Output the [X, Y] coordinate of the center of the cell containing the given text.  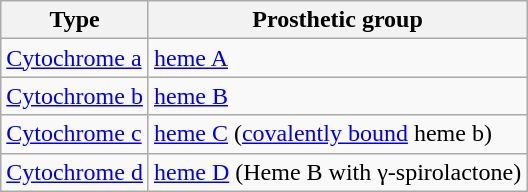
heme B [337, 96]
heme D (Heme B with γ-spirolactone) [337, 172]
Type [75, 20]
Cytochrome b [75, 96]
Cytochrome a [75, 58]
heme C (covalently bound heme b) [337, 134]
Cytochrome c [75, 134]
Prosthetic group [337, 20]
Cytochrome d [75, 172]
heme A [337, 58]
